Capture the cell that displays the provided text and extract its (X, Y) central coordinate. 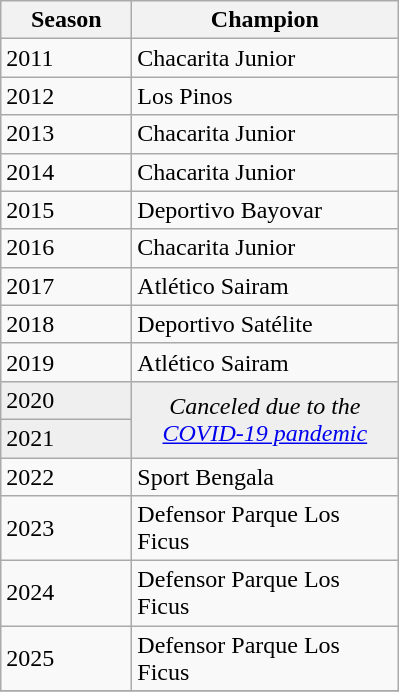
2013 (66, 134)
2024 (66, 594)
2025 (66, 658)
Deportivo Satélite (265, 324)
2020 (66, 400)
2014 (66, 172)
Champion (265, 20)
2023 (66, 528)
2011 (66, 58)
2015 (66, 210)
Sport Bengala (265, 477)
2022 (66, 477)
2018 (66, 324)
2017 (66, 286)
2019 (66, 362)
Season (66, 20)
2016 (66, 248)
2021 (66, 438)
Canceled due to the COVID-19 pandemic (265, 419)
2012 (66, 96)
Los Pinos (265, 96)
Deportivo Bayovar (265, 210)
